Extract the (X, Y) coordinate from the center of the cell holding the provided text.  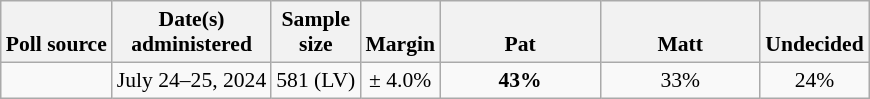
Date(s)administered (192, 32)
Pat (520, 32)
24% (814, 80)
33% (680, 80)
Undecided (814, 32)
Poll source (56, 32)
Margin (400, 32)
Matt (680, 32)
Samplesize (316, 32)
581 (LV) (316, 80)
± 4.0% (400, 80)
July 24–25, 2024 (192, 80)
43% (520, 80)
